Find where the given text appears and provide that cell's center as [X, Y] coordinate. 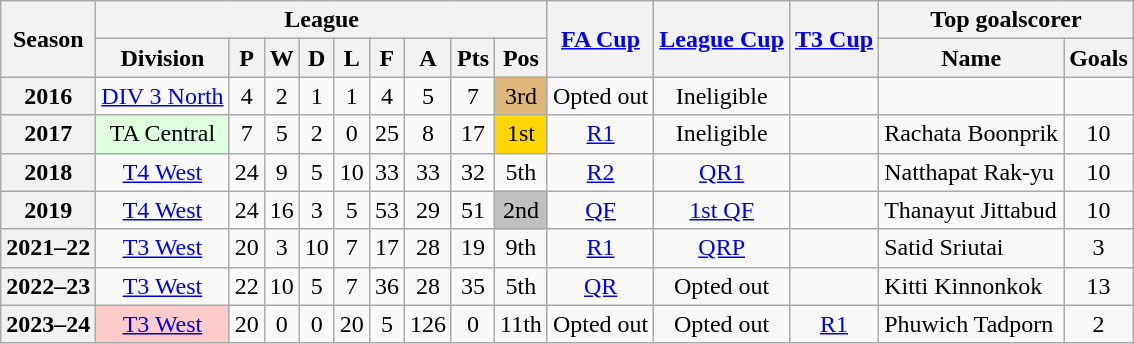
R2 [600, 172]
3rd [522, 96]
32 [472, 172]
L [352, 58]
FA Cup [600, 39]
P [246, 58]
D [316, 58]
Satid Sriutai [972, 248]
25 [386, 134]
53 [386, 210]
35 [472, 286]
W [282, 58]
51 [472, 210]
QR1 [722, 172]
29 [428, 210]
1st [522, 134]
QF [600, 210]
126 [428, 324]
QRP [722, 248]
1st QF [722, 210]
League Cup [722, 39]
13 [1099, 286]
Pos [522, 58]
8 [428, 134]
Pts [472, 58]
2022–23 [48, 286]
22 [246, 286]
19 [472, 248]
16 [282, 210]
T3 Cup [834, 39]
9 [282, 172]
2017 [48, 134]
Rachata Boonprik [972, 134]
11th [522, 324]
Phuwich Tadporn [972, 324]
2019 [48, 210]
2023–24 [48, 324]
Natthapat Rak-yu [972, 172]
DIV 3 North [162, 96]
9th [522, 248]
Kitti Kinnonkok [972, 286]
Goals [1099, 58]
36 [386, 286]
Name [972, 58]
Season [48, 39]
A [428, 58]
F [386, 58]
Top goalscorer [1006, 20]
League [322, 20]
2016 [48, 96]
2nd [522, 210]
TA Central [162, 134]
Division [162, 58]
2018 [48, 172]
2021–22 [48, 248]
Thanayut Jittabud [972, 210]
QR [600, 286]
